Return [x, y] of the center of cell containing provided text 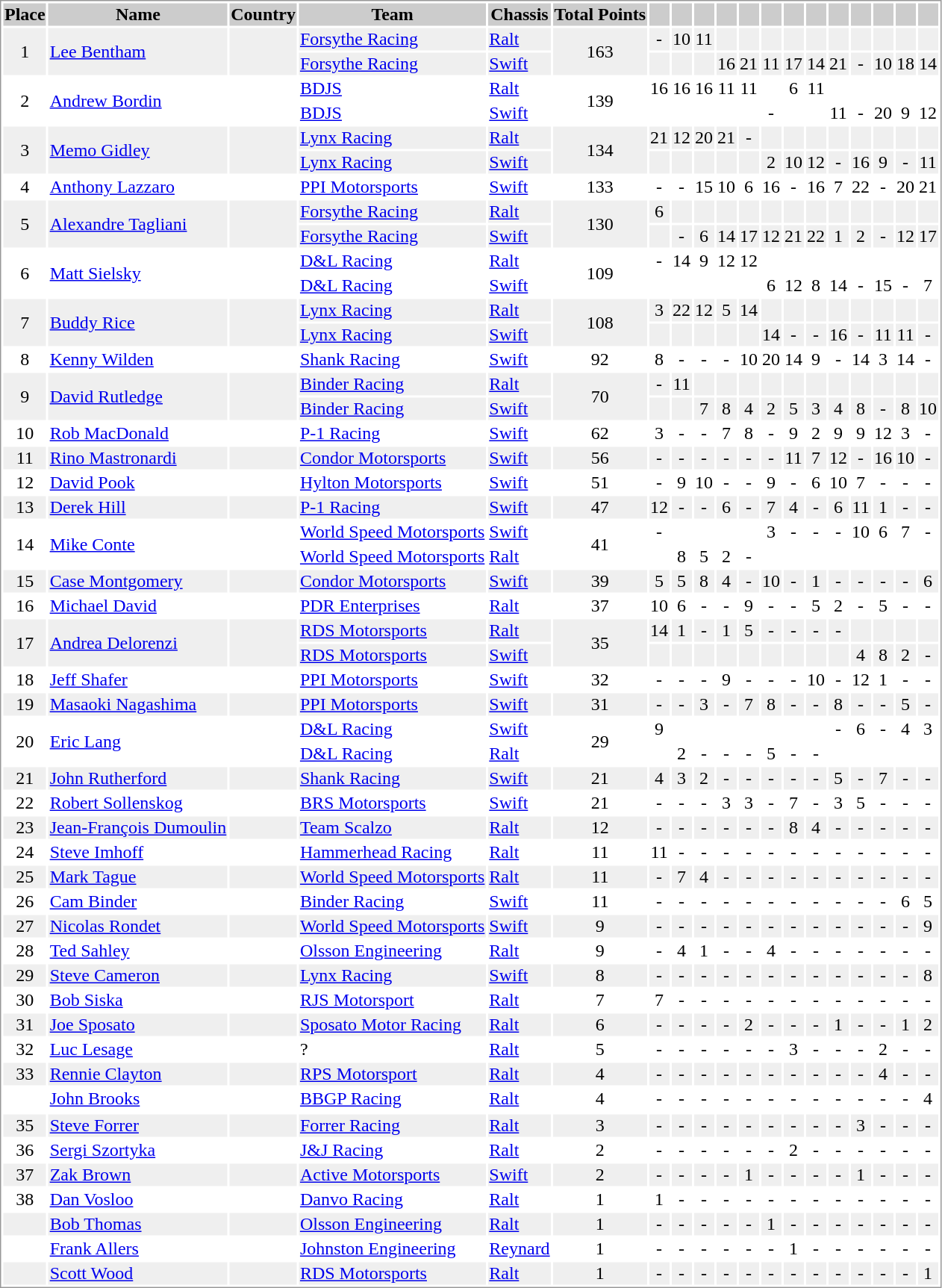
John Brooks [138, 1098]
41 [600, 545]
Total Points [600, 14]
30 [25, 1000]
133 [600, 187]
Anthony Lazzaro [138, 187]
Alexandre Tagliani [138, 224]
? [392, 1049]
Country [263, 14]
Jeff Shafer [138, 680]
Eric Lang [138, 742]
Forrer Racing [392, 1125]
51 [600, 483]
Sergi Szortyka [138, 1151]
109 [600, 273]
28 [25, 951]
Joe Sposato [138, 1025]
47 [600, 507]
BRS Motorsports [392, 803]
Active Motorsports [392, 1175]
Lee Bentham [138, 52]
26 [25, 901]
Rennie Clayton [138, 1074]
Steve Imhoff [138, 852]
Derek Hill [138, 507]
David Rutledge [138, 397]
Dan Vosloo [138, 1200]
Masaoki Nagashima [138, 704]
Place [25, 14]
Michael David [138, 606]
92 [600, 359]
BBGP Racing [392, 1098]
Robert Sollenskog [138, 803]
Kenny Wilden [138, 359]
Andrew Bordin [138, 102]
130 [600, 224]
39 [600, 582]
13 [25, 507]
Memo Gidley [138, 151]
Sposato Motor Racing [392, 1025]
27 [25, 927]
Andrea Delorenzi [138, 644]
Buddy Rice [138, 323]
Case Montgomery [138, 582]
Chassis [520, 14]
J&J Racing [392, 1151]
36 [25, 1151]
Hammerhead Racing [392, 852]
Bob Siska [138, 1000]
56 [600, 458]
PDR Enterprises [392, 606]
Mike Conte [138, 545]
134 [600, 151]
Johnston Engineering [392, 1249]
139 [600, 102]
Bob Thomas [138, 1224]
108 [600, 323]
Reynard [520, 1249]
Frank Allers [138, 1249]
Matt Sielsky [138, 273]
Cam Binder [138, 901]
Luc Lesage [138, 1049]
Nicolas Rondet [138, 927]
Steve Cameron [138, 976]
Scott Wood [138, 1273]
RJS Motorsport [392, 1000]
Jean-François Dumoulin [138, 828]
19 [25, 704]
163 [600, 52]
23 [25, 828]
70 [600, 397]
Danvo Racing [392, 1200]
24 [25, 852]
David Pook [138, 483]
Rob MacDonald [138, 434]
Steve Forrer [138, 1125]
Hylton Motorsports [392, 483]
Team Scalzo [392, 828]
RPS Motorsport [392, 1074]
Rino Mastronardi [138, 458]
Team [392, 14]
62 [600, 434]
Ted Sahley [138, 951]
Name [138, 14]
Zak Brown [138, 1175]
25 [25, 877]
33 [25, 1074]
Mark Tague [138, 877]
John Rutherford [138, 779]
38 [25, 1200]
